Output the (x, y) coordinate of the center of the cell containing the given text.  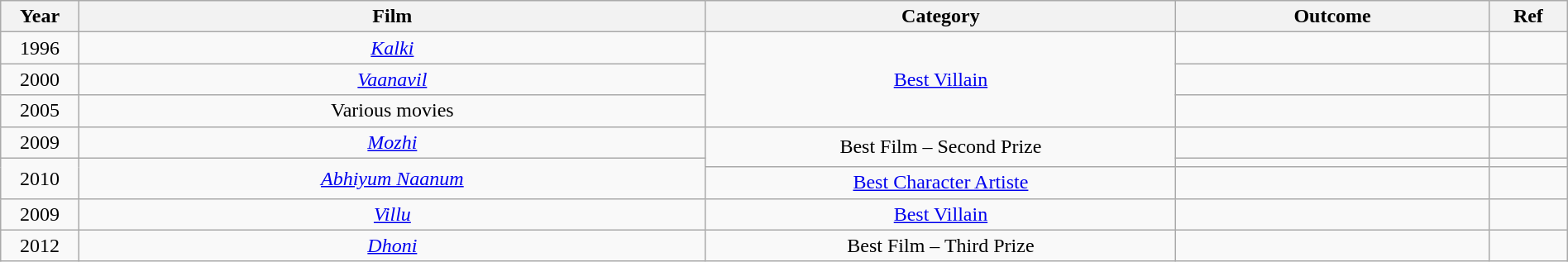
2000 (40, 79)
Best Film – Second Prize (940, 147)
Dhoni (392, 245)
Ref (1528, 17)
Abhiyum Naanum (392, 179)
1996 (40, 48)
2012 (40, 245)
Outcome (1333, 17)
Best Film – Third Prize (940, 245)
Best Character Artiste (940, 183)
2005 (40, 111)
Mozhi (392, 142)
Year (40, 17)
Vaanavil (392, 79)
Film (392, 17)
Kalki (392, 48)
Category (940, 17)
Villu (392, 214)
2010 (40, 179)
Various movies (392, 111)
